Detect which cell encompasses the target text, then output its (X, Y) center coordinate. 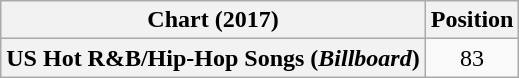
US Hot R&B/Hip-Hop Songs (Billboard) (213, 58)
Chart (2017) (213, 20)
83 (472, 58)
Position (472, 20)
